From the cell containing the given text, extract its center point as [x, y] coordinate. 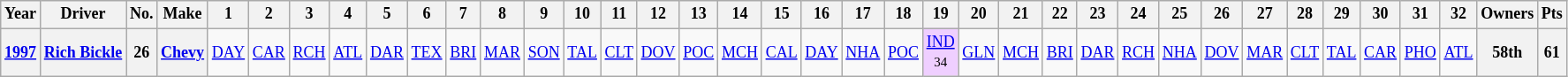
Owners [1507, 14]
GLN [979, 52]
No. [141, 14]
24 [1139, 14]
23 [1097, 14]
4 [348, 14]
10 [582, 14]
15 [781, 14]
7 [463, 14]
25 [1179, 14]
27 [1265, 14]
Chevy [183, 52]
6 [427, 14]
2 [269, 14]
PHO [1420, 52]
19 [940, 14]
22 [1060, 14]
61 [1551, 52]
SON [544, 52]
58th [1507, 52]
16 [822, 14]
32 [1458, 14]
20 [979, 14]
5 [387, 14]
TEX [427, 52]
1997 [21, 52]
Year [21, 14]
9 [544, 14]
30 [1381, 14]
13 [699, 14]
CAL [781, 52]
Make [183, 14]
Rich Bickle [83, 52]
Driver [83, 14]
12 [658, 14]
14 [740, 14]
Pts [1551, 14]
18 [904, 14]
8 [503, 14]
28 [1304, 14]
3 [309, 14]
21 [1021, 14]
IND34 [940, 52]
17 [863, 14]
11 [618, 14]
1 [228, 14]
29 [1342, 14]
31 [1420, 14]
